Pinpoint the cell where the given text exists, returning its (x, y) midpoint coordinate. 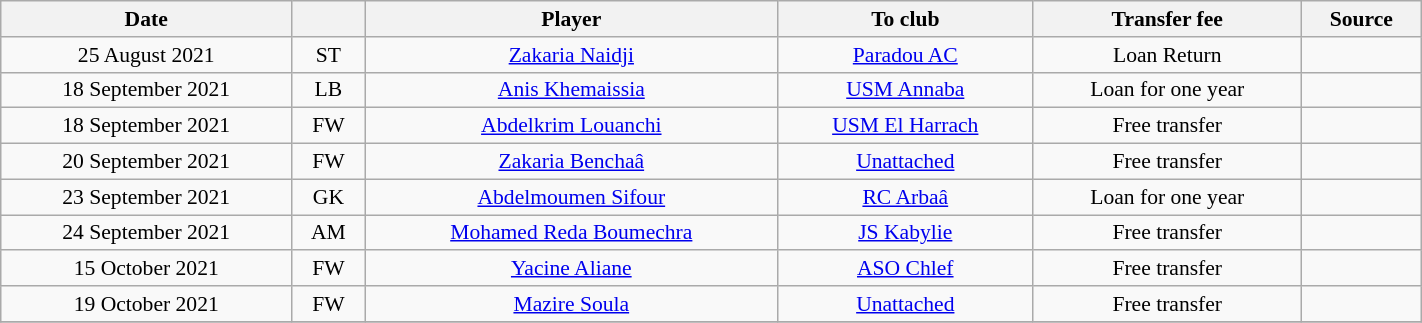
Abdelmoumen Sifour (571, 197)
Anis Khemaissia (571, 90)
15 October 2021 (146, 269)
Zakaria Naidji (571, 55)
19 October 2021 (146, 304)
To club (905, 19)
LB (328, 90)
Date (146, 19)
USM Annaba (905, 90)
23 September 2021 (146, 197)
Abdelkrim Louanchi (571, 126)
Yacine Aliane (571, 269)
ST (328, 55)
24 September 2021 (146, 233)
Player (571, 19)
Transfer fee (1167, 19)
25 August 2021 (146, 55)
JS Kabylie (905, 233)
RC Arbaâ (905, 197)
Paradou AC (905, 55)
USM El Harrach (905, 126)
GK (328, 197)
ASO Chlef (905, 269)
Zakaria Benchaâ (571, 162)
20 September 2021 (146, 162)
Mazire Soula (571, 304)
Mohamed Reda Boumechra (571, 233)
AM (328, 233)
Loan Return (1167, 55)
Source (1361, 19)
